From the cell containing the given text, extract its center point as [X, Y] coordinate. 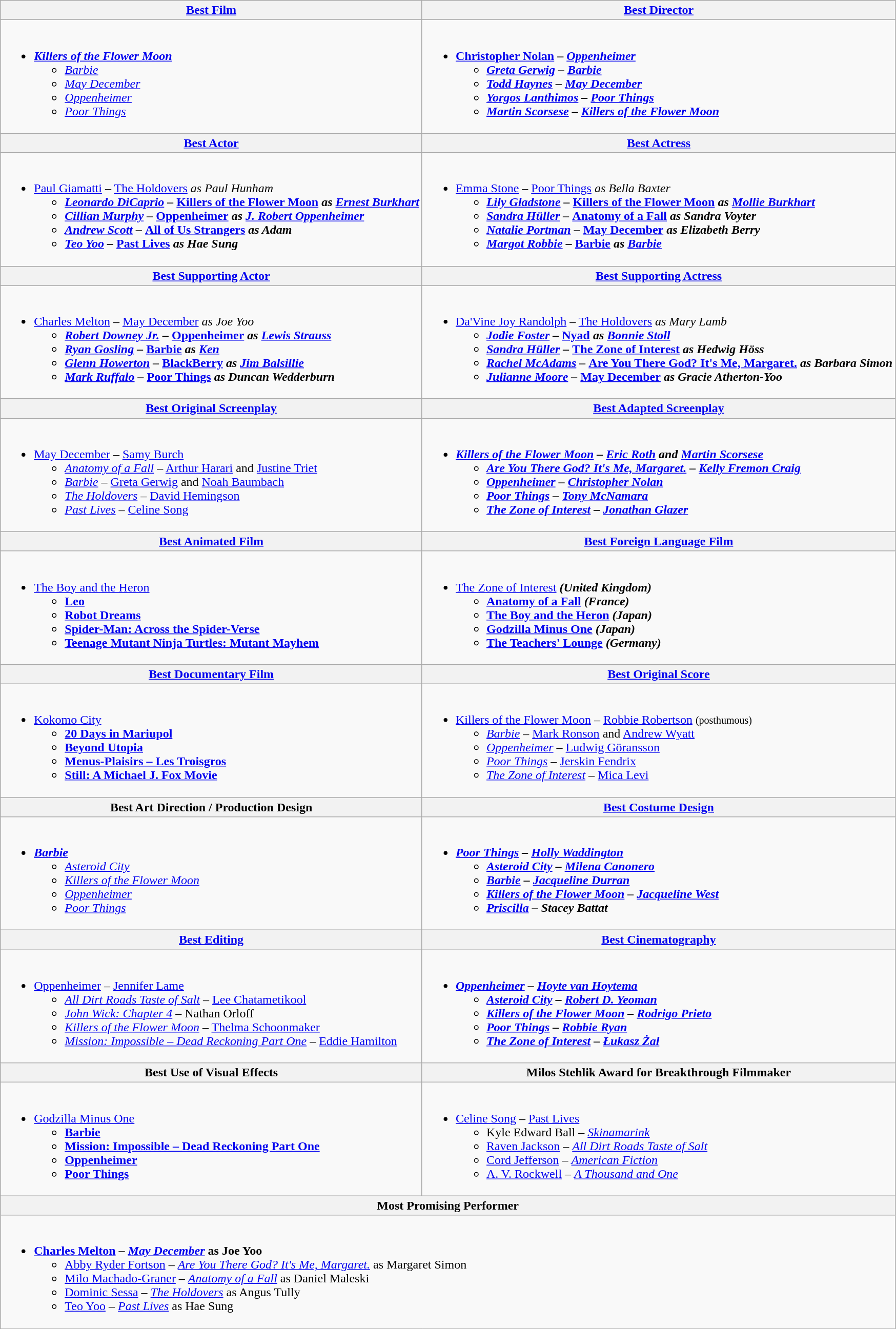
Best Film [211, 10]
Best Costume Design [658, 807]
Best Documentary Film [211, 674]
Best Cinematography [658, 940]
BarbieAsteroid CityKillers of the Flower MoonOppenheimerPoor Things [211, 873]
Best Original Screenplay [211, 408]
Best Director [658, 10]
Best Adapted Screenplay [658, 408]
Best Supporting Actor [211, 276]
Best Actor [211, 143]
Milos Stehlik Award for Breakthrough Filmmaker [658, 1073]
Kokomo City20 Days in MariupolBeyond UtopiaMenus-Plaisirs – Les TroisgrosStill: A Michael J. Fox Movie [211, 740]
Most Promising Performer [448, 1205]
The Zone of Interest (United Kingdom)Anatomy of a Fall (France)The Boy and the Heron (Japan)Godzilla Minus One (Japan)The Teachers' Lounge (Germany) [658, 608]
Best Original Score [658, 674]
The Boy and the HeronLeoRobot DreamsSpider-Man: Across the Spider-VerseTeenage Mutant Ninja Turtles: Mutant Mayhem [211, 608]
Best Foreign Language Film [658, 541]
Best Animated Film [211, 541]
Godzilla Minus OneBarbieMission: Impossible – Dead Reckoning Part OneOppenheimerPoor Things [211, 1139]
Killers of the Flower MoonBarbieMay DecemberOppenheimerPoor Things [211, 77]
Best Use of Visual Effects [211, 1073]
Best Supporting Actress [658, 276]
Best Actress [658, 143]
Best Editing [211, 940]
Best Art Direction / Production Design [211, 807]
